Find where the given text appears and provide that cell's center as [X, Y] coordinate. 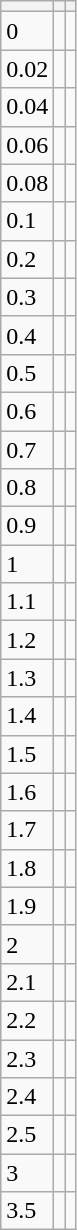
0.1 [28, 221]
0.2 [28, 259]
0.08 [28, 183]
3.5 [28, 1211]
0.02 [28, 69]
0.7 [28, 449]
1.4 [28, 716]
1.3 [28, 678]
1 [28, 564]
1.1 [28, 602]
2.2 [28, 1020]
1.2 [28, 640]
3 [28, 1173]
0.5 [28, 373]
2 [28, 944]
1.9 [28, 906]
2.4 [28, 1097]
0.4 [28, 335]
1.8 [28, 868]
2.5 [28, 1135]
0.8 [28, 488]
1.6 [28, 792]
2.1 [28, 982]
0.04 [28, 107]
1.5 [28, 754]
0.3 [28, 297]
0 [28, 31]
0.9 [28, 526]
0.6 [28, 411]
0.06 [28, 145]
1.7 [28, 830]
2.3 [28, 1059]
